Return (x, y) of the center of cell containing provided text 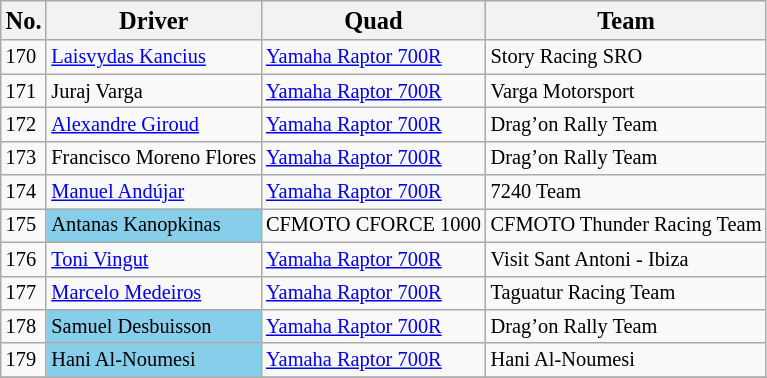
CFMOTO CFORCE 1000 (374, 225)
177 (24, 293)
178 (24, 326)
Antanas Kanopkinas (154, 225)
Francisco Moreno Flores (154, 158)
Team (626, 20)
7240 Team (626, 192)
175 (24, 225)
Samuel Desbuisson (154, 326)
Taguatur Racing Team (626, 293)
Alexandre Giroud (154, 124)
171 (24, 91)
172 (24, 124)
170 (24, 57)
Marcelo Medeiros (154, 293)
Varga Motorsport (626, 91)
173 (24, 158)
Juraj Varga (154, 91)
Toni Vingut (154, 259)
CFMOTO Thunder Racing Team (626, 225)
Quad (374, 20)
No. (24, 20)
174 (24, 192)
176 (24, 259)
Manuel Andújar (154, 192)
Story Racing SRO (626, 57)
179 (24, 360)
Driver (154, 20)
Visit Sant Antoni - Ibiza (626, 259)
Laisvydas Kancius (154, 57)
